For the text-containing cell, return its midpoint in [X, Y] coordinate format. 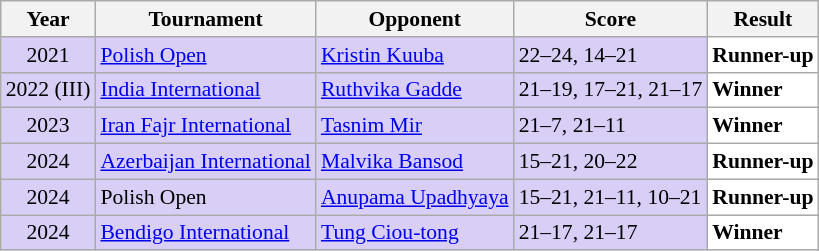
India International [205, 90]
Score [611, 19]
2021 [48, 55]
21–7, 21–11 [611, 126]
21–17, 21–17 [611, 233]
Tung Ciou-tong [415, 233]
22–24, 14–21 [611, 55]
15–21, 20–22 [611, 162]
15–21, 21–11, 10–21 [611, 197]
Iran Fajr International [205, 126]
Ruthvika Gadde [415, 90]
Azerbaijan International [205, 162]
Year [48, 19]
Kristin Kuuba [415, 55]
21–19, 17–21, 21–17 [611, 90]
Bendigo International [205, 233]
Tournament [205, 19]
Result [762, 19]
2023 [48, 126]
Opponent [415, 19]
2022 (III) [48, 90]
Tasnim Mir [415, 126]
Malvika Bansod [415, 162]
Anupama Upadhyaya [415, 197]
